From the cell containing the given text, extract its center point as [X, Y] coordinate. 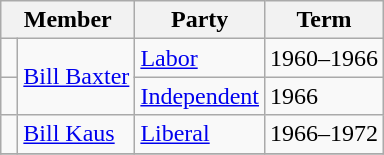
Bill Kaus [76, 134]
Liberal [200, 134]
1966–1972 [324, 134]
Independent [200, 96]
1966 [324, 96]
Bill Baxter [76, 77]
Party [200, 20]
1960–1966 [324, 58]
Member [68, 20]
Term [324, 20]
Labor [200, 58]
